Search for the cell housing the specified text and yield its [X, Y] center coordinate. 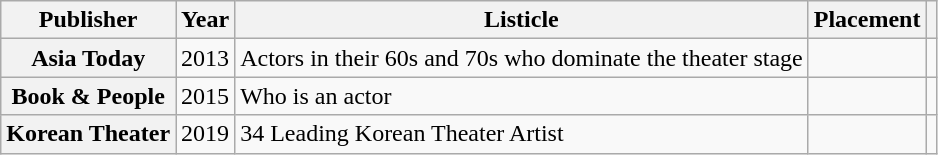
2013 [206, 58]
2015 [206, 96]
Actors in their 60s and 70s who dominate the theater stage [522, 58]
Asia Today [88, 58]
Who is an actor [522, 96]
Publisher [88, 20]
34 Leading Korean Theater Artist [522, 134]
Listicle [522, 20]
Placement [867, 20]
Year [206, 20]
2019 [206, 134]
Book & People [88, 96]
Korean Theater [88, 134]
